Return the (X, Y) coordinate for the center point of the cell that contains the specified text.  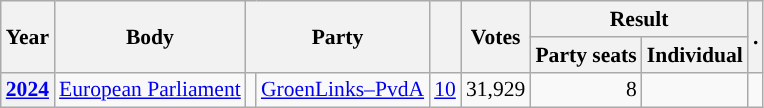
Body (150, 36)
GroenLinks–PvdA (342, 90)
2024 (28, 90)
European Parliament (150, 90)
10 (445, 90)
8 (586, 90)
. (756, 36)
31,929 (496, 90)
Party (338, 36)
Party seats (586, 55)
Individual (695, 55)
Year (28, 36)
Result (639, 19)
Votes (496, 36)
